From the cell containing the given text, extract its center point as [x, y] coordinate. 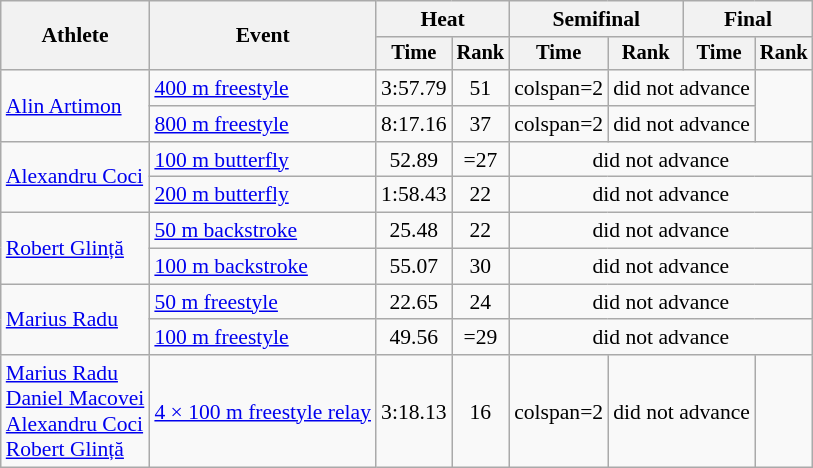
Alexandru Coci [76, 178]
100 m backstroke [262, 267]
Event [262, 36]
37 [481, 124]
8:17.16 [414, 124]
400 m freestyle [262, 88]
24 [481, 302]
50 m freestyle [262, 302]
800 m freestyle [262, 124]
3:18.13 [414, 411]
50 m backstroke [262, 231]
Heat [442, 19]
Semifinal [596, 19]
22.65 [414, 302]
55.07 [414, 267]
100 m butterfly [262, 160]
3:57.79 [414, 88]
49.56 [414, 338]
52.89 [414, 160]
Marius RaduDaniel MacoveiAlexandru CociRobert Glință [76, 411]
Marius Radu [76, 320]
=27 [481, 160]
4 × 100 m freestyle relay [262, 411]
30 [481, 267]
200 m butterfly [262, 195]
Final [748, 19]
16 [481, 411]
100 m freestyle [262, 338]
Alin Artimon [76, 106]
Athlete [76, 36]
51 [481, 88]
=29 [481, 338]
Robert Glință [76, 248]
25.48 [414, 231]
1:58.43 [414, 195]
